Extract the (X, Y) coordinate from the center of the cell holding the provided text.  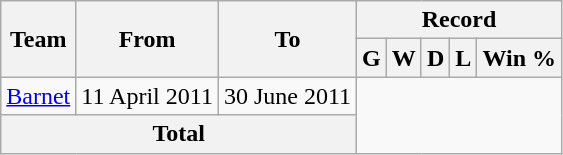
Team (38, 39)
From (148, 39)
Record (460, 20)
11 April 2011 (148, 96)
L (464, 58)
Win % (520, 58)
W (404, 58)
30 June 2011 (287, 96)
D (435, 58)
Barnet (38, 96)
Total (179, 134)
G (372, 58)
To (287, 39)
